Extract the [X, Y] coordinate from the center of the cell holding the provided text.  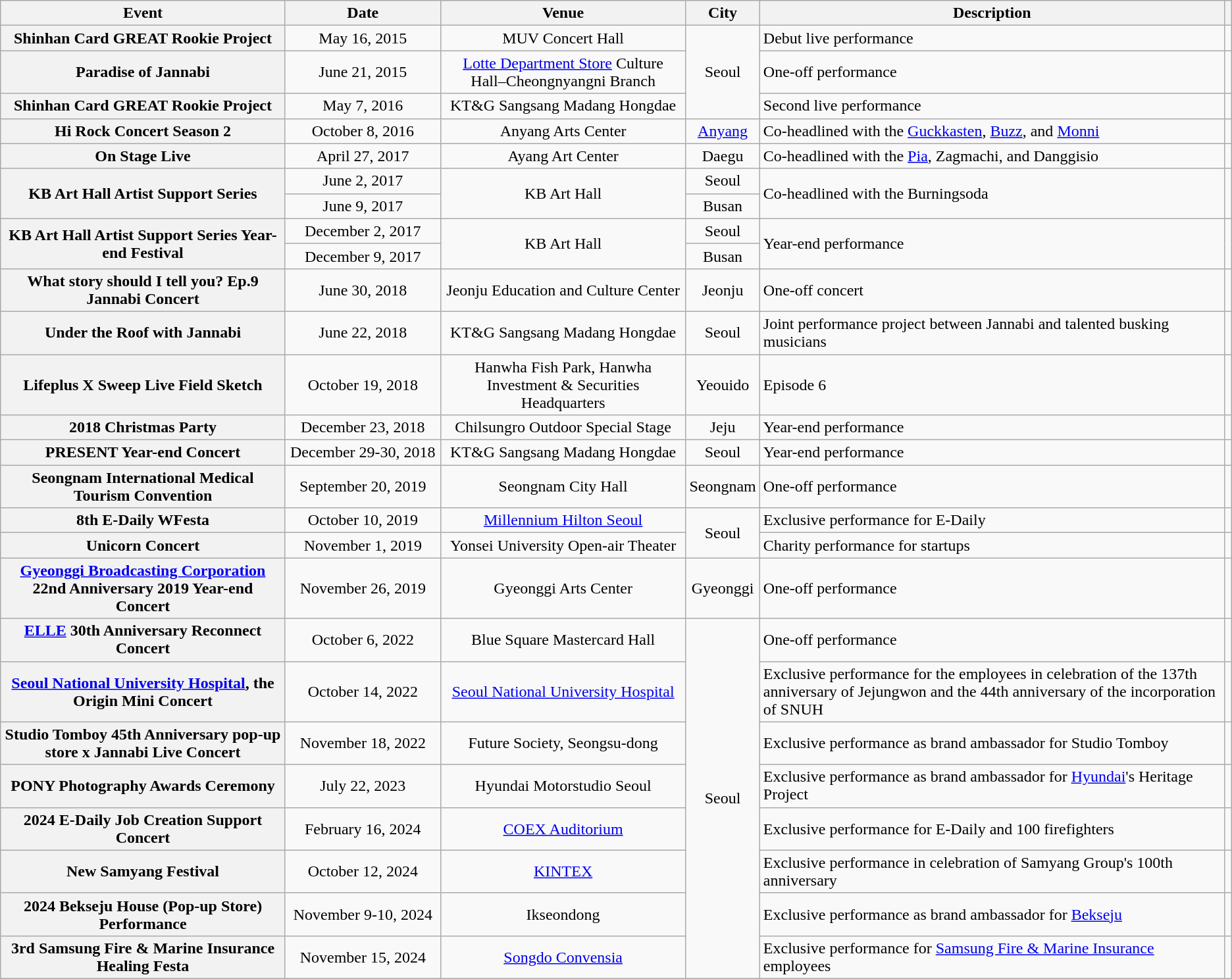
Exclusive performance for the employees in celebration of the 137th anniversary of Jejungwon and the 44th anniversary of the incorporation of SNUH [992, 691]
2018 Christmas Party [143, 428]
June 21, 2015 [363, 72]
June 22, 2018 [363, 333]
City [723, 13]
Anyang Arts Center [563, 131]
New Samyang Festival [143, 871]
Exclusive performance in celebration of Samyang Group's 100th anniversary [992, 871]
October 19, 2018 [363, 384]
Seoul National University Hospital [563, 691]
Charity performance for startups [992, 545]
Seongnam International Medical Tourism Convention [143, 487]
Exclusive performance for Samsung Fire & Marine Insurance employees [992, 957]
Hi Rock Concert Season 2 [143, 131]
November 18, 2022 [363, 743]
Co-headlined with the Pia, Zagmachi, and Danggisio [992, 156]
Seongnam [723, 487]
Under the Roof with Jannabi [143, 333]
Debut live performance [992, 38]
Date [363, 13]
Co-headlined with the Guckkasten, Buzz, and Monni [992, 131]
November 1, 2019 [363, 545]
Hyundai Motorstudio Seoul [563, 786]
Joint performance project between Jannabi and talented busking musicians [992, 333]
November 9-10, 2024 [363, 915]
Episode 6 [992, 384]
October 10, 2019 [363, 520]
KB Art Hall Artist Support Series Year-end Festival [143, 243]
One-off concert [992, 289]
Event [143, 13]
8th E-Daily WFesta [143, 520]
On Stage Live [143, 156]
December 29-30, 2018 [363, 453]
Ikseondong [563, 915]
PONY Photography Awards Ceremony [143, 786]
December 23, 2018 [363, 428]
June 9, 2017 [363, 206]
Seoul National University Hospital, the Origin Mini Concert [143, 691]
Songdo Convensia [563, 957]
October 6, 2022 [363, 640]
2024 E-Daily Job Creation Support Concert [143, 829]
Exclusive performance for E-Daily [992, 520]
Yonsei University Open-air Theater [563, 545]
Description [992, 13]
KB Art Hall Artist Support Series [143, 193]
October 8, 2016 [363, 131]
July 22, 2023 [363, 786]
Exclusive performance as brand ambassador for Bekseju [992, 915]
3rd Samsung Fire & Marine Insurance Healing Festa [143, 957]
Yeouido [723, 384]
November 26, 2019 [363, 588]
Exclusive performance for E-Daily and 100 firefighters [992, 829]
June 2, 2017 [363, 181]
February 16, 2024 [363, 829]
Blue Square Mastercard Hall [563, 640]
What story should I tell you? Ep.9 Jannabi Concert [143, 289]
2024 Bekseju House (Pop-up Store) Performance [143, 915]
Hanwha Fish Park, Hanwha Investment & Securities Headquarters [563, 384]
May 7, 2016 [363, 106]
June 30, 2018 [363, 289]
Second live performance [992, 106]
Studio Tomboy 45th Anniversary pop-up store x Jannabi Live Concert [143, 743]
Paradise of Jannabi [143, 72]
Co-headlined with the Burningsoda [992, 193]
KINTEX [563, 871]
Chilsungro Outdoor Special Stage [563, 428]
April 27, 2017 [363, 156]
Millennium Hilton Seoul [563, 520]
Gyeonggi [723, 588]
Jeonju [723, 289]
September 20, 2019 [363, 487]
Lotte Department Store Culture Hall–Cheongnyangni Branch [563, 72]
Jeonju Education and Culture Center [563, 289]
October 14, 2022 [363, 691]
Ayang Art Center [563, 156]
PRESENT Year-end Concert [143, 453]
COEX Auditorium [563, 829]
Venue [563, 13]
Exclusive performance as brand ambassador for Studio Tomboy [992, 743]
December 9, 2017 [363, 256]
ELLE 30th Anniversary Reconnect Concert [143, 640]
Gyeonggi Arts Center [563, 588]
October 12, 2024 [363, 871]
Anyang [723, 131]
December 2, 2017 [363, 231]
Exclusive performance as brand ambassador for Hyundai's Heritage Project [992, 786]
Future Society, Seongsu-dong [563, 743]
Unicorn Concert [143, 545]
Daegu [723, 156]
MUV Concert Hall [563, 38]
Gyeonggi Broadcasting Corporation 22nd Anniversary 2019 Year-end Concert [143, 588]
Lifeplus X Sweep Live Field Sketch [143, 384]
May 16, 2015 [363, 38]
Seongnam City Hall [563, 487]
Jeju [723, 428]
November 15, 2024 [363, 957]
